Locate the cell with the specified text and output its (x, y) center coordinate. 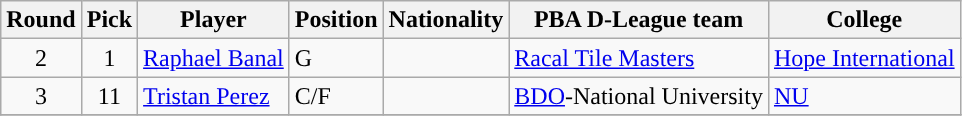
2 (41, 58)
Hope International (864, 58)
3 (41, 96)
College (864, 20)
Player (214, 20)
11 (109, 96)
C/F (336, 96)
Nationality (446, 20)
Tristan Perez (214, 96)
Position (336, 20)
1 (109, 58)
NU (864, 96)
Pick (109, 20)
Raphael Banal (214, 58)
BDO-National University (639, 96)
G (336, 58)
Round (41, 20)
Racal Tile Masters (639, 58)
PBA D-League team (639, 20)
